From the cell containing the given text, extract its center point as (X, Y) coordinate. 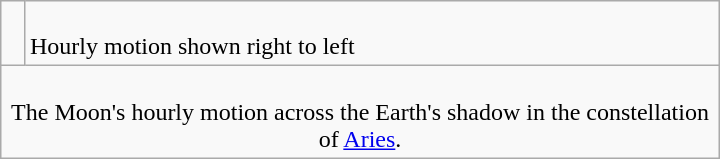
Hourly motion shown right to left (372, 34)
The Moon's hourly motion across the Earth's shadow in the constellation of Aries. (360, 112)
